Detect which cell encompasses the target text, then output its [X, Y] center coordinate. 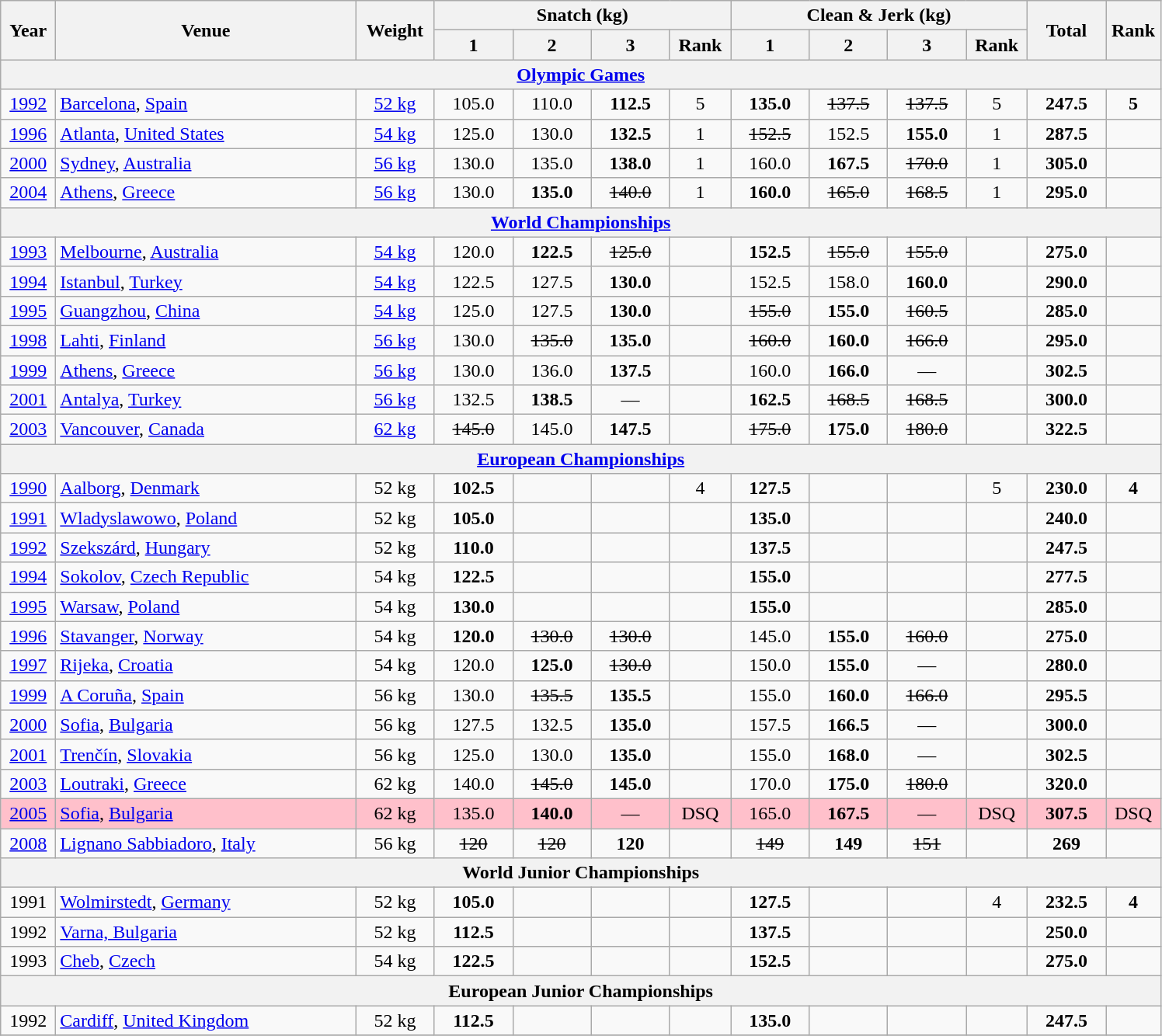
Lahti, Finland [206, 340]
138.0 [631, 163]
Szekszárd, Hungary [206, 548]
166.5 [848, 725]
2008 [28, 843]
250.0 [1066, 932]
Antalya, Turkey [206, 400]
277.5 [1066, 577]
280.0 [1066, 666]
305.0 [1066, 163]
Varna, Bulgaria [206, 932]
Wladyslawowo, Poland [206, 518]
138.5 [551, 400]
102.5 [474, 488]
Sydney, Australia [206, 163]
Cheb, Czech [206, 961]
150.0 [771, 666]
Cardiff, United Kingdom [206, 1020]
230.0 [1066, 488]
Clean & Jerk (kg) [879, 16]
Atlanta, United States [206, 134]
Wolmirstedt, Germany [206, 902]
Melbourne, Australia [206, 252]
European Junior Championships [581, 991]
240.0 [1066, 518]
Guangzhou, China [206, 311]
Rijeka, Croatia [206, 666]
2005 [28, 813]
Trenčín, Slovakia [206, 754]
160.5 [927, 311]
Olympic Games [581, 75]
Istanbul, Turkey [206, 281]
269 [1066, 843]
Loutraki, Greece [206, 784]
European Championships [581, 459]
2004 [28, 193]
290.0 [1066, 281]
World Junior Championships [581, 873]
1997 [28, 666]
136.0 [551, 370]
232.5 [1066, 902]
Lignano Sabbiadoro, Italy [206, 843]
322.5 [1066, 429]
Vancouver, Canada [206, 429]
Barcelona, Spain [206, 104]
World Championships [581, 222]
320.0 [1066, 784]
157.5 [771, 725]
Warsaw, Poland [206, 607]
Snatch (kg) [583, 16]
1998 [28, 340]
Total [1066, 30]
Venue [206, 30]
A Coruña, Spain [206, 695]
158.0 [848, 281]
Sokolov, Czech Republic [206, 577]
Weight [395, 30]
162.5 [771, 400]
Stavanger, Norway [206, 636]
151 [927, 843]
1990 [28, 488]
Aalborg, Denmark [206, 488]
287.5 [1066, 134]
168.0 [848, 754]
147.5 [631, 429]
295.5 [1066, 695]
307.5 [1066, 813]
Year [28, 30]
